Extract the [x, y] coordinate from the center of the cell holding the provided text.  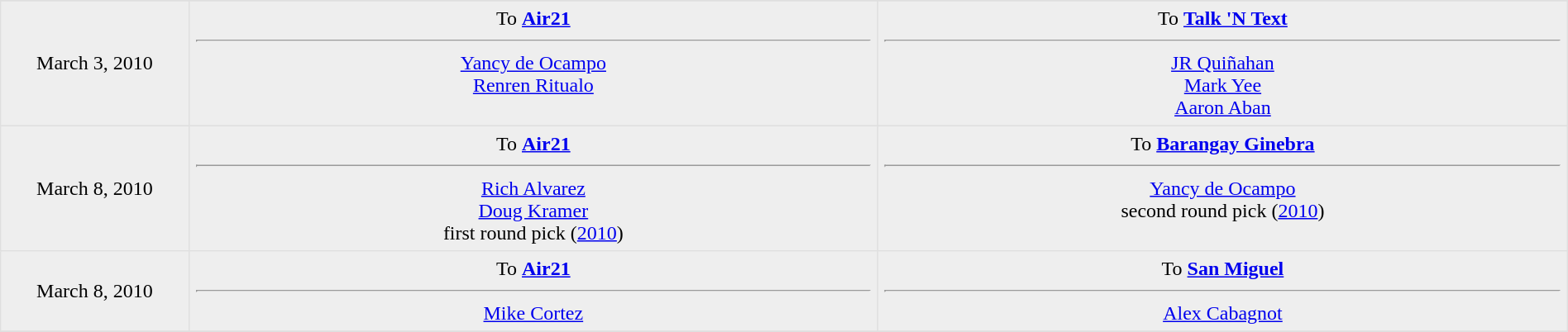
To Talk 'N TextJR QuiñahanMark YeeAaron Aban [1223, 64]
To Barangay GinebraYancy de Ocamposecond round pick (2010) [1223, 188]
March 3, 2010 [94, 64]
To San MiguelAlex Cabagnot [1223, 292]
To Air21Yancy de OcampoRenren Ritualo [533, 64]
To Air21Mike Cortez [533, 292]
To Air21Rich AlvarezDoug Kramerfirst round pick (2010) [533, 188]
